Capture the cell that displays the provided text and extract its [x, y] central coordinate. 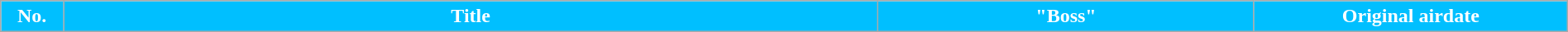
"Boss" [1067, 16]
Title [471, 16]
Original airdate [1411, 16]
No. [32, 16]
